Extract the (x, y) coordinate from the center of the cell holding the provided text.  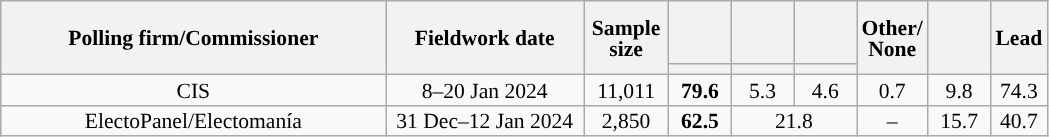
4.6 (826, 90)
31 Dec–12 Jan 2024 (485, 120)
Sample size (626, 38)
11,011 (626, 90)
CIS (194, 90)
– (892, 120)
21.8 (794, 120)
8–20 Jan 2024 (485, 90)
15.7 (960, 120)
Fieldwork date (485, 38)
62.5 (700, 120)
74.3 (1018, 90)
9.8 (960, 90)
79.6 (700, 90)
Lead (1018, 38)
2,850 (626, 120)
0.7 (892, 90)
Polling firm/Commissioner (194, 38)
ElectoPanel/Electomanía (194, 120)
40.7 (1018, 120)
5.3 (762, 90)
Other/None (892, 38)
